Find where the given text appears and provide that cell's center as (X, Y) coordinate. 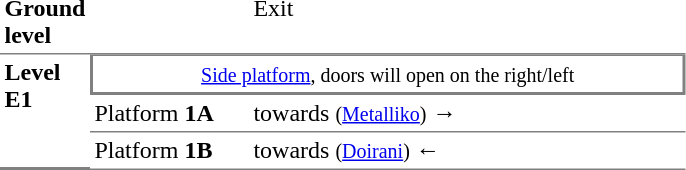
towards (Metalliko) → (467, 114)
LevelΕ1 (45, 112)
towards (Doirani) ← (467, 151)
Platform 1B (170, 151)
Side platform, doors will open on the right/left (388, 74)
Platform 1A (170, 114)
